Locate the cell with the specified text and output its (x, y) center coordinate. 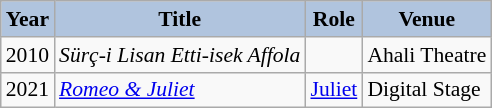
Venue (426, 19)
Sürç-i Lisan Etti-isek Affola (180, 55)
Digital Stage (426, 90)
2010 (28, 55)
2021 (28, 90)
Ahali Theatre (426, 55)
Title (180, 19)
Role (334, 19)
Romeo & Juliet (180, 90)
Juliet (334, 90)
Year (28, 19)
